Extract the (X, Y) coordinate from the center of the cell holding the provided text.  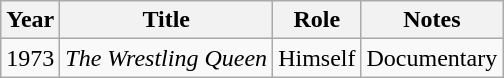
Year (30, 20)
Notes (432, 20)
Title (166, 20)
1973 (30, 58)
The Wrestling Queen (166, 58)
Himself (317, 58)
Documentary (432, 58)
Role (317, 20)
